Locate the cell with the specified text and output its [X, Y] center coordinate. 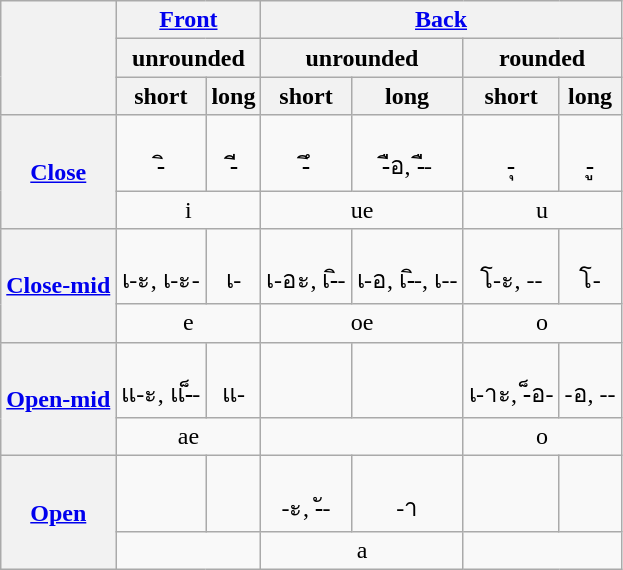
oe [362, 323]
-อ, -- [590, 380]
แ- [234, 380]
ue [362, 209]
Front [188, 20]
e [188, 323]
-ี [234, 153]
Back [441, 20]
Close [58, 172]
i [188, 209]
Open [58, 513]
เ-อะ, เ-ิ- [306, 267]
-ู [590, 153]
-ือ, -ื- [407, 153]
เ-อ, เ-ิ-, เ-- [407, 267]
-ิ [161, 153]
โ-ะ, -- [511, 267]
เ- [234, 267]
Open-mid [58, 399]
-ุ [511, 153]
เ-ะ, เ-ะ- [161, 267]
-า [407, 494]
Close-mid [58, 286]
แ-ะ, แ-็- [161, 380]
ae [188, 437]
เ-าะ, -็อ- [511, 380]
-ะ, -ั- [306, 494]
u [542, 209]
-ึ [306, 153]
โ- [590, 267]
rounded [542, 58]
a [362, 550]
